Return the [X, Y] coordinate for the center point of the cell that contains the specified text.  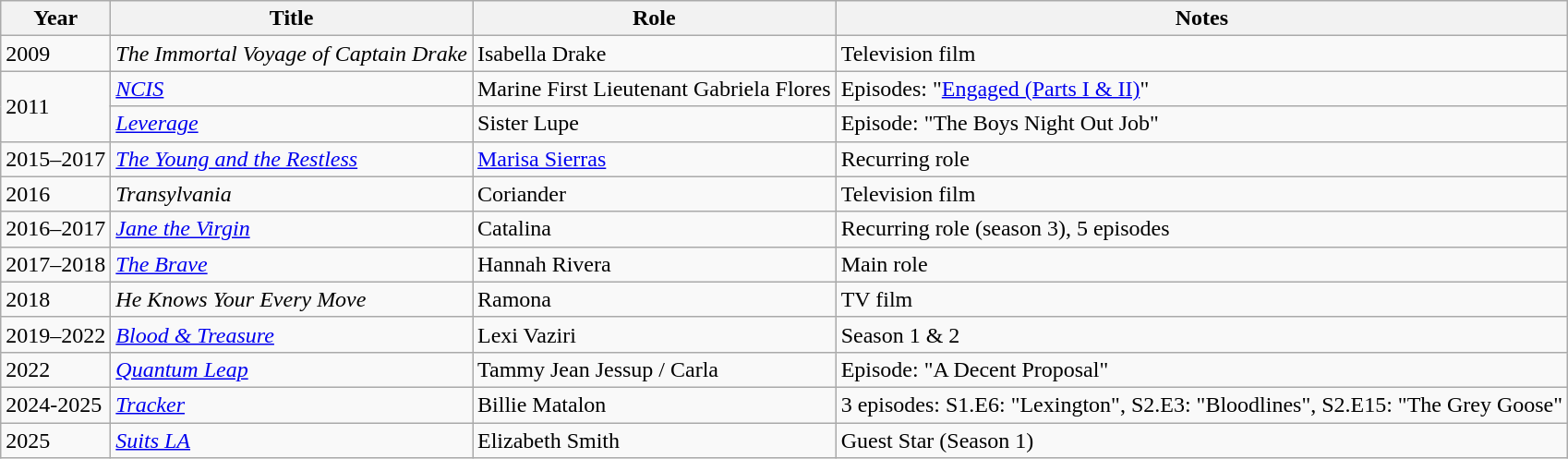
Episodes: "Engaged (Parts I & II)" [1201, 89]
Elizabeth Smith [655, 441]
Ramona [655, 299]
2011 [55, 106]
Quantum Leap [292, 369]
Guest Star (Season 1) [1201, 441]
Blood & Treasure [292, 334]
Transylvania [292, 194]
Recurring role (season 3), 5 episodes [1201, 229]
Billie Matalon [655, 405]
2017–2018 [55, 264]
The Brave [292, 264]
The Young and the Restless [292, 159]
2018 [55, 299]
Lexi Vaziri [655, 334]
Episode: "A Decent Proposal" [1201, 369]
Role [655, 18]
Year [55, 18]
TV film [1201, 299]
Recurring role [1201, 159]
NCIS [292, 89]
2009 [55, 54]
Suits LA [292, 441]
Main role [1201, 264]
Marisa Sierras [655, 159]
He Knows Your Every Move [292, 299]
Episode: "The Boys Night Out Job" [1201, 124]
2024-2025 [55, 405]
Leverage [292, 124]
Notes [1201, 18]
2016 [55, 194]
Title [292, 18]
2015–2017 [55, 159]
3 episodes: S1.E6: "Lexington", S2.E3: "Bloodlines", S2.E15: "The Grey Goose" [1201, 405]
2022 [55, 369]
Isabella Drake [655, 54]
The Immortal Voyage of Captain Drake [292, 54]
Catalina [655, 229]
Season 1 & 2 [1201, 334]
2016–2017 [55, 229]
2019–2022 [55, 334]
Marine First Lieutenant Gabriela Flores [655, 89]
Coriander [655, 194]
Sister Lupe [655, 124]
Jane the Virgin [292, 229]
Hannah Rivera [655, 264]
2025 [55, 441]
Tracker [292, 405]
Tammy Jean Jessup / Carla [655, 369]
